Pinpoint the cell where the given text exists, returning its [x, y] midpoint coordinate. 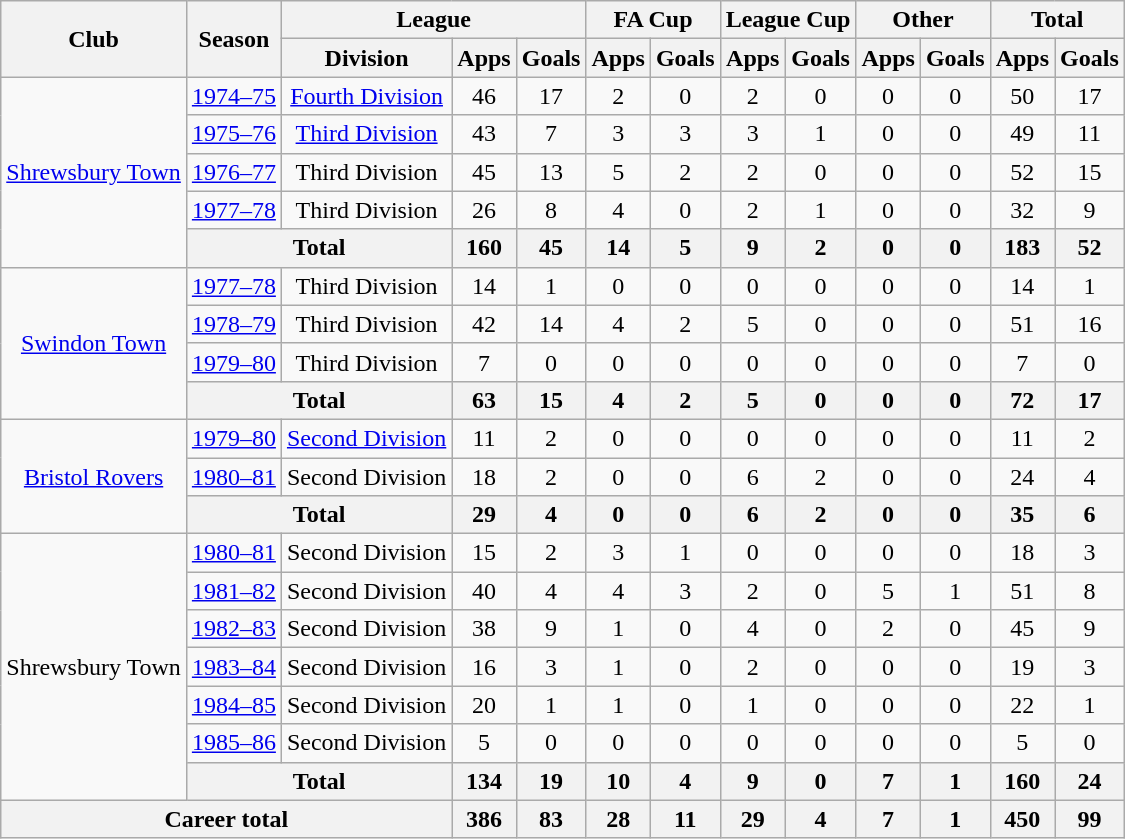
Bristol Rovers [94, 476]
134 [484, 781]
1976–77 [234, 172]
Club [94, 39]
28 [618, 819]
183 [1022, 248]
13 [551, 172]
49 [1022, 134]
Swindon Town [94, 343]
42 [484, 324]
1978–79 [234, 324]
Season [234, 39]
22 [1022, 705]
1984–85 [234, 705]
Division [366, 58]
1974–75 [234, 96]
63 [484, 400]
83 [551, 819]
1982–83 [234, 629]
38 [484, 629]
450 [1022, 819]
Other [923, 20]
1975–76 [234, 134]
386 [484, 819]
35 [1022, 515]
99 [1090, 819]
Fourth Division [366, 96]
72 [1022, 400]
46 [484, 96]
20 [484, 705]
1981–82 [234, 591]
26 [484, 210]
10 [618, 781]
Career total [226, 819]
32 [1022, 210]
1983–84 [234, 667]
40 [484, 591]
43 [484, 134]
1985–86 [234, 743]
50 [1022, 96]
FA Cup [653, 20]
League [434, 20]
League Cup [788, 20]
